Locate the cell with the specified text and output its (x, y) center coordinate. 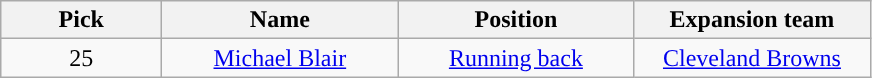
Michael Blair (280, 58)
Cleveland Browns (752, 58)
Running back (516, 58)
Pick (82, 20)
Name (280, 20)
Position (516, 20)
25 (82, 58)
Expansion team (752, 20)
